Extract the [X, Y] coordinate from the center of the cell holding the provided text.  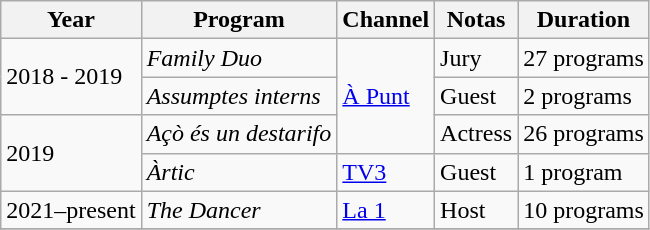
Assumptes interns [239, 96]
2021–present [71, 210]
Actress [476, 134]
TV3 [386, 172]
2018 - 2019 [71, 77]
The Dancer [239, 210]
Family Duo [239, 58]
Year [71, 20]
La 1 [386, 210]
Host [476, 210]
26 programs [584, 134]
10 programs [584, 210]
Jury [476, 58]
Notas [476, 20]
Program [239, 20]
À Punt [386, 96]
Channel [386, 20]
2 programs [584, 96]
1 program [584, 172]
2019 [71, 153]
Açò és un destarifo [239, 134]
Àrtic [239, 172]
Duration [584, 20]
27 programs [584, 58]
